Provide the (X, Y) coordinate of the cell's center where the given text is located.  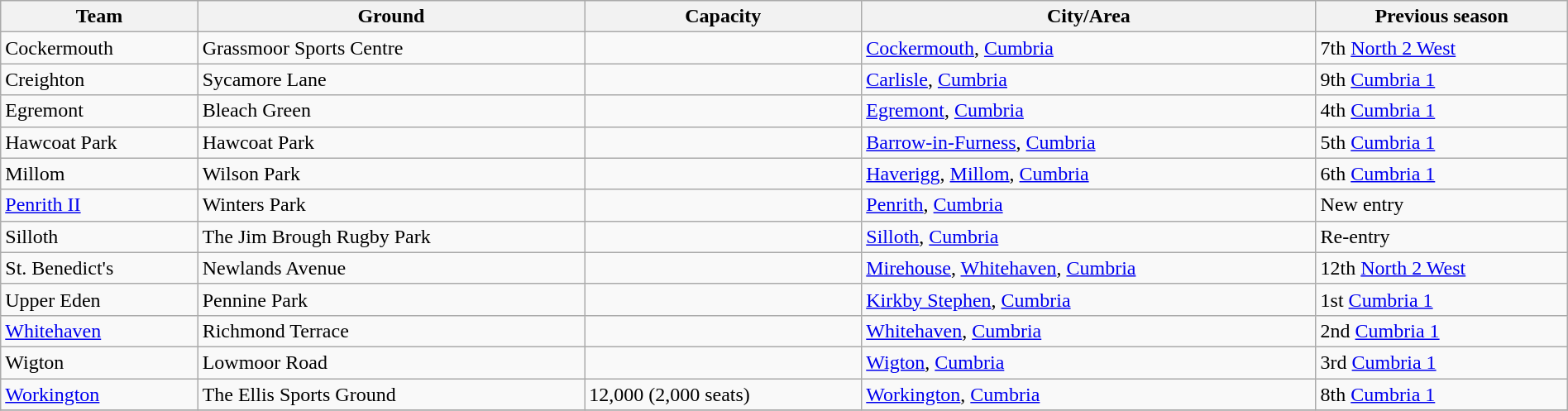
Silloth, Cumbria (1088, 237)
Cockermouth, Cumbria (1088, 48)
Egremont (99, 111)
Ground (391, 17)
Whitehaven, Cumbria (1088, 331)
Cockermouth (99, 48)
Carlisle, Cumbria (1088, 79)
Mirehouse, Whitehaven, Cumbria (1088, 268)
Winters Park (391, 205)
Richmond Terrace (391, 331)
City/Area (1088, 17)
Barrow-in-Furness, Cumbria (1088, 142)
8th Cumbria 1 (1441, 394)
2nd Cumbria 1 (1441, 331)
1st Cumbria 1 (1441, 299)
Pennine Park (391, 299)
6th Cumbria 1 (1441, 174)
Lowmoor Road (391, 362)
St. Benedict's (99, 268)
Previous season (1441, 17)
Sycamore Lane (391, 79)
New entry (1441, 205)
Wigton (99, 362)
Egremont, Cumbria (1088, 111)
Workington (99, 394)
Wilson Park (391, 174)
Penrith, Cumbria (1088, 205)
Wigton, Cumbria (1088, 362)
The Ellis Sports Ground (391, 394)
4th Cumbria 1 (1441, 111)
Re-entry (1441, 237)
Capacity (723, 17)
Whitehaven (99, 331)
Bleach Green (391, 111)
Creighton (99, 79)
Upper Eden (99, 299)
Penrith II (99, 205)
Grassmoor Sports Centre (391, 48)
Team (99, 17)
The Jim Brough Rugby Park (391, 237)
7th North 2 West (1441, 48)
Millom (99, 174)
Kirkby Stephen, Cumbria (1088, 299)
Newlands Avenue (391, 268)
3rd Cumbria 1 (1441, 362)
9th Cumbria 1 (1441, 79)
12th North 2 West (1441, 268)
Silloth (99, 237)
Workington, Cumbria (1088, 394)
5th Cumbria 1 (1441, 142)
12,000 (2,000 seats) (723, 394)
Haverigg, Millom, Cumbria (1088, 174)
